Return the (X, Y) coordinate for the center point of the cell that contains the specified text.  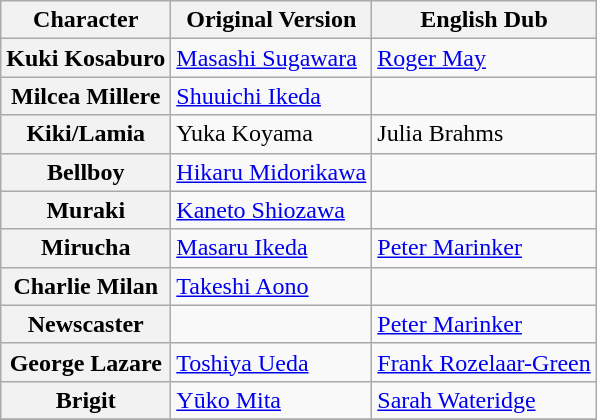
Brigit (86, 400)
Frank Rozelaar-Green (484, 362)
Julia Brahms (484, 134)
Kuki Kosaburo (86, 58)
Roger May (484, 58)
Takeshi Aono (272, 286)
Milcea Millere (86, 96)
Kaneto Shiozawa (272, 210)
Newscaster (86, 324)
English Dub (484, 20)
Mirucha (86, 248)
George Lazare (86, 362)
Bellboy (86, 172)
Toshiya Ueda (272, 362)
Original Version (272, 20)
Charlie Milan (86, 286)
Character (86, 20)
Yūko Mita (272, 400)
Kiki/Lamia (86, 134)
Masashi Sugawara (272, 58)
Hikaru Midorikawa (272, 172)
Muraki (86, 210)
Yuka Koyama (272, 134)
Shuuichi Ikeda (272, 96)
Masaru Ikeda (272, 248)
Sarah Wateridge (484, 400)
